Output the [x, y] coordinate of the center of the cell containing the given text.  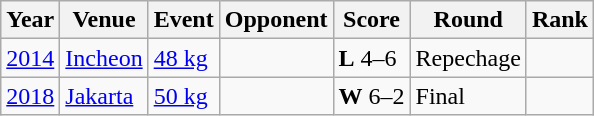
2018 [30, 96]
Rank [560, 20]
Final [468, 96]
Jakarta [104, 96]
Opponent [276, 20]
L 4–6 [372, 58]
Round [468, 20]
Year [30, 20]
W 6–2 [372, 96]
Event [184, 20]
Score [372, 20]
50 kg [184, 96]
Repechage [468, 58]
2014 [30, 58]
48 kg [184, 58]
Incheon [104, 58]
Venue [104, 20]
